Scan for the cell matching the given text and deliver its [x, y] coordinate at center. 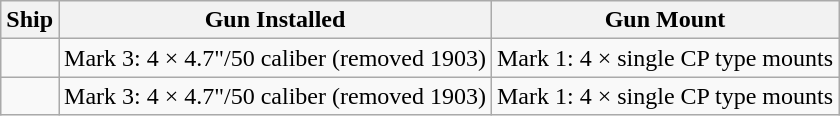
Gun Installed [276, 20]
Ship [30, 20]
Gun Mount [664, 20]
